From the cell containing the given text, extract its center point as (X, Y) coordinate. 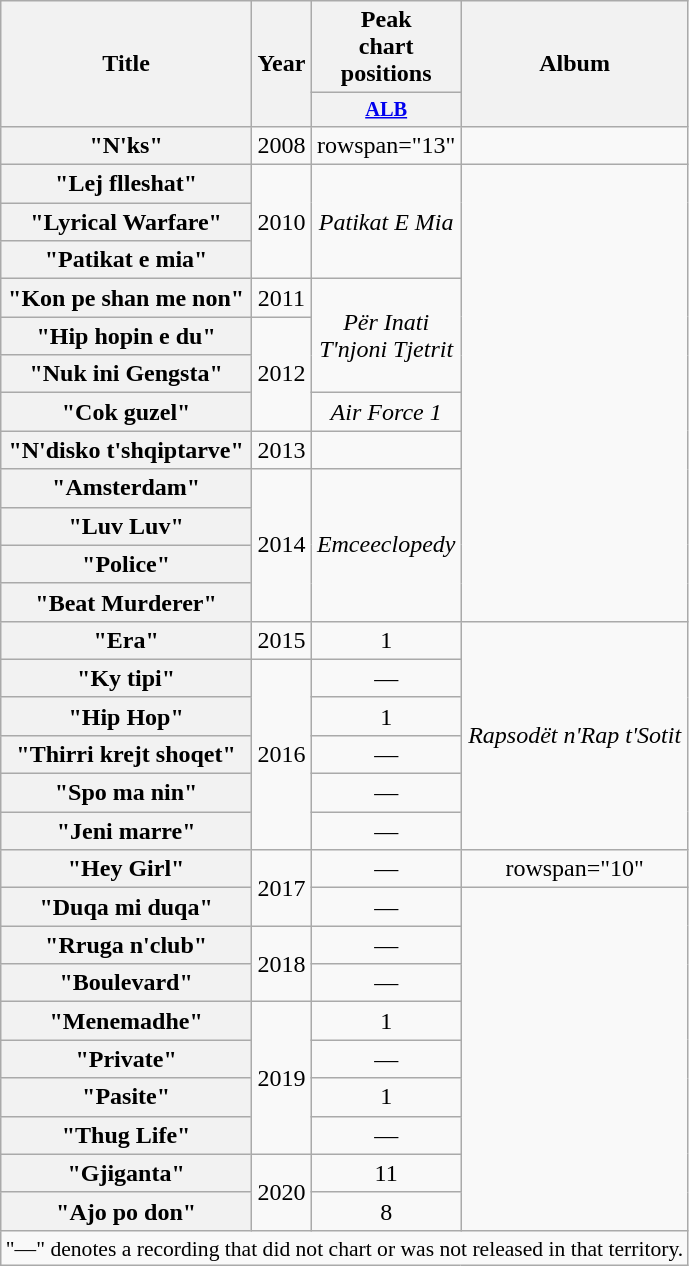
"Thirri krejt shoqet" (126, 754)
"Spo ma nin" (126, 793)
"Ky tipi" (126, 678)
2012 (281, 374)
"Jeni marre" (126, 831)
rowspan="10" (574, 869)
"Nuk ini Gengsta" (126, 374)
2016 (281, 754)
"Gjiganta" (126, 1173)
"N'disko t'shqiptarve" (126, 450)
"Cok guzel" (126, 412)
"Patikat e mia" (126, 260)
"Duqa mi duqa" (126, 907)
2008 (281, 145)
"Boulevard" (126, 983)
"Ajo po don" (126, 1211)
"Amsterdam" (126, 488)
2011 (281, 298)
Album (574, 64)
Emceeclopedy (386, 545)
Patikat E Mia (386, 222)
"N'ks" (126, 145)
"Menemadhe" (126, 1021)
"Pasite" (126, 1097)
2020 (281, 1192)
2014 (281, 545)
"Luv Luv" (126, 526)
"Rruga n'club" (126, 945)
"Private" (126, 1059)
Peakchartpositions (386, 47)
"Police" (126, 564)
Air Force 1 (386, 412)
"Thug Life" (126, 1135)
2013 (281, 450)
rowspan="13" (386, 145)
"Lej flleshat" (126, 184)
2010 (281, 222)
11 (386, 1173)
Year (281, 64)
Për Inati T'njoni Tjetrit (386, 336)
"Era" (126, 640)
"Hip Hop" (126, 716)
2015 (281, 640)
2017 (281, 888)
"Hip hopin e du" (126, 336)
"Hey Girl" (126, 869)
"—" denotes a recording that did not chart or was not released in that territory. (345, 1248)
8 (386, 1211)
"Beat Murderer" (126, 602)
"Lyrical Warfare" (126, 222)
2018 (281, 964)
"Kon pe shan me non" (126, 298)
ALB (386, 110)
Title (126, 64)
Rapsodët n'Rap t'Sotit (574, 735)
2019 (281, 1078)
